Return (X, Y) of the center of cell containing provided text 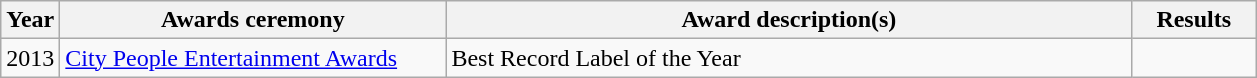
Award description(s) (789, 20)
Best Record Label of the Year (789, 58)
City People Entertainment Awards (253, 58)
Results (1194, 20)
Year (30, 20)
Awards ceremony (253, 20)
2013 (30, 58)
